Identify which cell holds the provided text, then report its [x, y] central coordinate. 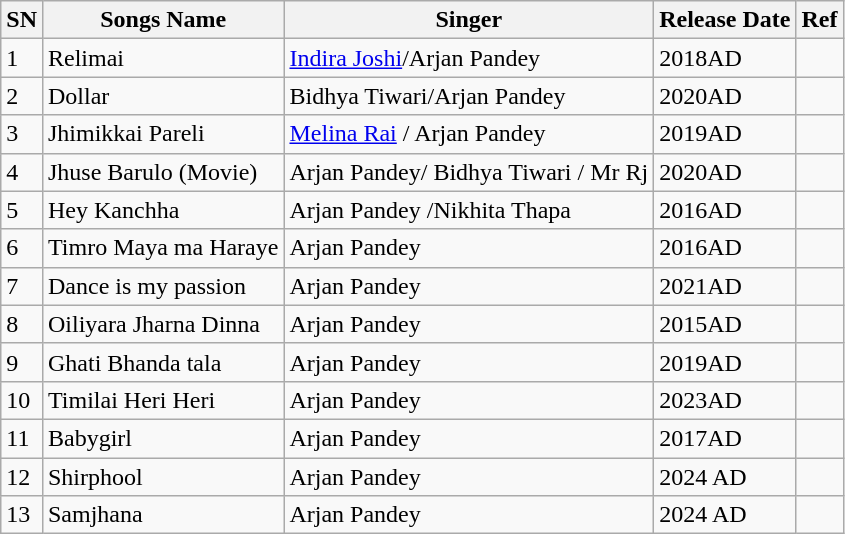
13 [22, 515]
Singer [469, 20]
Dance is my passion [162, 286]
Songs Name [162, 20]
Babygirl [162, 438]
2021AD [725, 286]
Jhuse Barulo (Movie) [162, 172]
Timilai Heri Heri [162, 400]
5 [22, 210]
9 [22, 362]
Hey Kanchha [162, 210]
Samjhana [162, 515]
8 [22, 324]
Arjan Pandey/ Bidhya Tiwari / Mr Rj [469, 172]
Melina Rai / Arjan Pandey [469, 134]
1 [22, 58]
Arjan Pandey /Nikhita Thapa [469, 210]
12 [22, 477]
6 [22, 248]
10 [22, 400]
Relimai [162, 58]
4 [22, 172]
Jhimikkai Pareli [162, 134]
Release Date [725, 20]
2018AD [725, 58]
Dollar [162, 96]
Ghati Bhanda tala [162, 362]
Ref [820, 20]
7 [22, 286]
2023AD [725, 400]
Shirphool [162, 477]
2 [22, 96]
Indira Joshi/Arjan Pandey [469, 58]
11 [22, 438]
SN [22, 20]
Oiliyara Jharna Dinna [162, 324]
Bidhya Tiwari/Arjan Pandey [469, 96]
Timro Maya ma Haraye [162, 248]
2015AD [725, 324]
3 [22, 134]
2017AD [725, 438]
